Identify which cell holds the provided text, then report its (x, y) central coordinate. 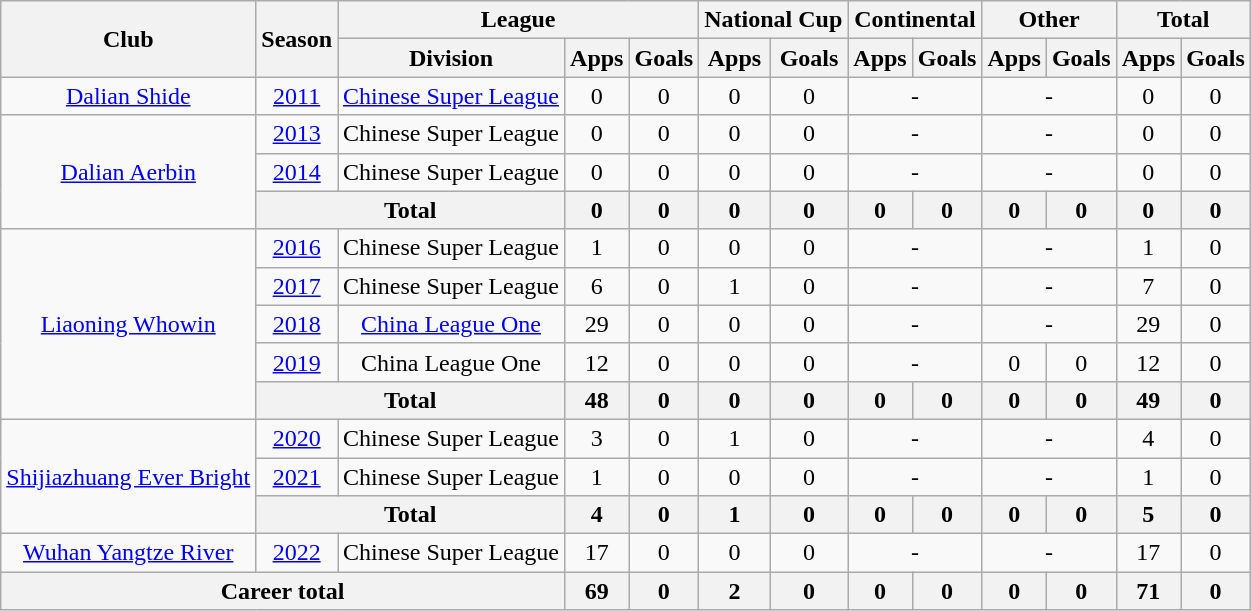
2019 (297, 362)
2 (735, 591)
Continental (915, 20)
Division (452, 58)
2018 (297, 324)
Career total (283, 591)
71 (1148, 591)
2014 (297, 172)
7 (1148, 286)
League (518, 20)
National Cup (774, 20)
Liaoning Whowin (128, 324)
69 (597, 591)
2021 (297, 477)
2013 (297, 134)
2011 (297, 96)
5 (1148, 515)
3 (597, 438)
2016 (297, 248)
Other (1049, 20)
Wuhan Yangtze River (128, 553)
2022 (297, 553)
6 (597, 286)
48 (597, 400)
2020 (297, 438)
2017 (297, 286)
Dalian Shide (128, 96)
Club (128, 39)
Shijiazhuang Ever Bright (128, 476)
Season (297, 39)
Dalian Aerbin (128, 172)
49 (1148, 400)
